Scan for the cell matching the given text and deliver its (x, y) coordinate at center. 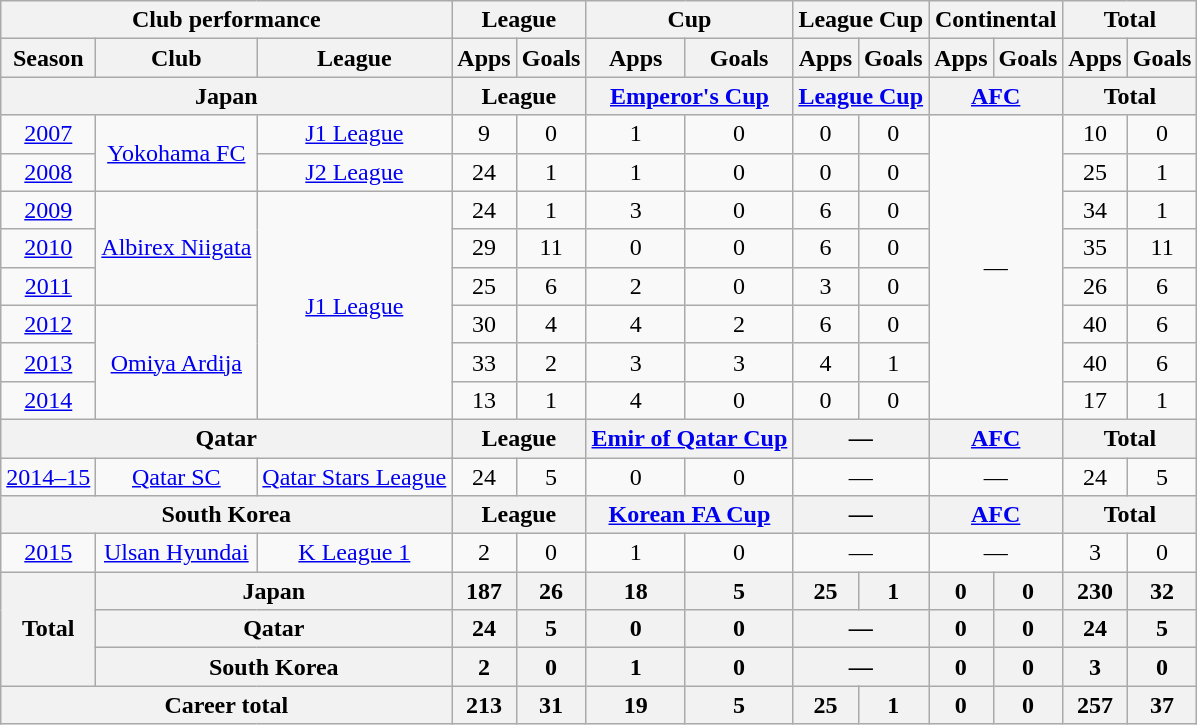
213 (484, 705)
33 (484, 362)
17 (1095, 400)
2015 (48, 553)
Omiya Ardija (176, 362)
18 (636, 591)
J2 League (354, 172)
2012 (48, 324)
Qatar Stars League (354, 477)
Season (48, 58)
2007 (48, 134)
Club performance (226, 20)
Emperor's Cup (690, 96)
2014–15 (48, 477)
9 (484, 134)
Ulsan Hyundai (176, 553)
Albirex Niigata (176, 248)
29 (484, 248)
K League 1 (354, 553)
19 (636, 705)
2013 (48, 362)
Cup (690, 20)
Korean FA Cup (690, 515)
Qatar SC (176, 477)
187 (484, 591)
37 (1162, 705)
2009 (48, 210)
10 (1095, 134)
13 (484, 400)
Continental (996, 20)
32 (1162, 591)
30 (484, 324)
2011 (48, 286)
35 (1095, 248)
2008 (48, 172)
Club (176, 58)
257 (1095, 705)
Emir of Qatar Cup (690, 438)
2010 (48, 248)
Career total (226, 705)
230 (1095, 591)
2014 (48, 400)
34 (1095, 210)
31 (551, 705)
Yokohama FC (176, 153)
